For the text-containing cell, return its midpoint in [x, y] coordinate format. 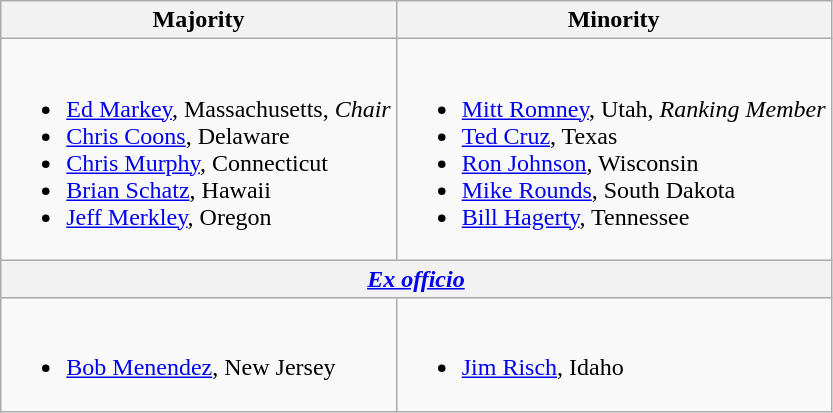
Jim Risch, Idaho [614, 354]
Mitt Romney, Utah, Ranking MemberTed Cruz, TexasRon Johnson, WisconsinMike Rounds, South DakotaBill Hagerty, Tennessee [614, 150]
Ex officio [416, 279]
Minority [614, 20]
Ed Markey, Massachusetts, ChairChris Coons, DelawareChris Murphy, ConnecticutBrian Schatz, HawaiiJeff Merkley, Oregon [198, 150]
Bob Menendez, New Jersey [198, 354]
Majority [198, 20]
